Locate the cell with the specified text and output its (x, y) center coordinate. 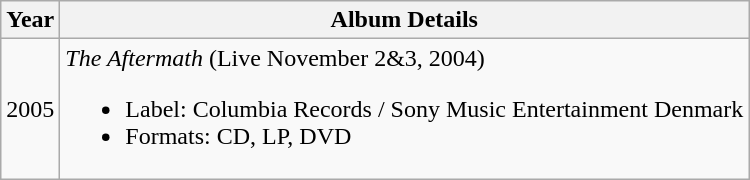
Album Details (404, 20)
2005 (30, 109)
The Aftermath (Live November 2&3, 2004)Label: Columbia Records / Sony Music Entertainment DenmarkFormats: CD, LP, DVD (404, 109)
Year (30, 20)
